For the text-containing cell, return its midpoint in (x, y) coordinate format. 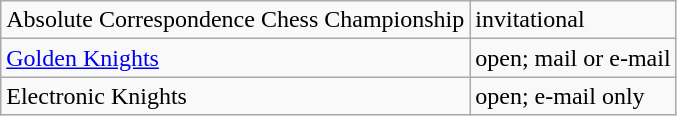
Golden Knights (236, 58)
open; e-mail only (573, 96)
Absolute Correspondence Chess Championship (236, 20)
invitational (573, 20)
open; mail or e-mail (573, 58)
Electronic Knights (236, 96)
